From the cell containing the given text, extract its center point as (x, y) coordinate. 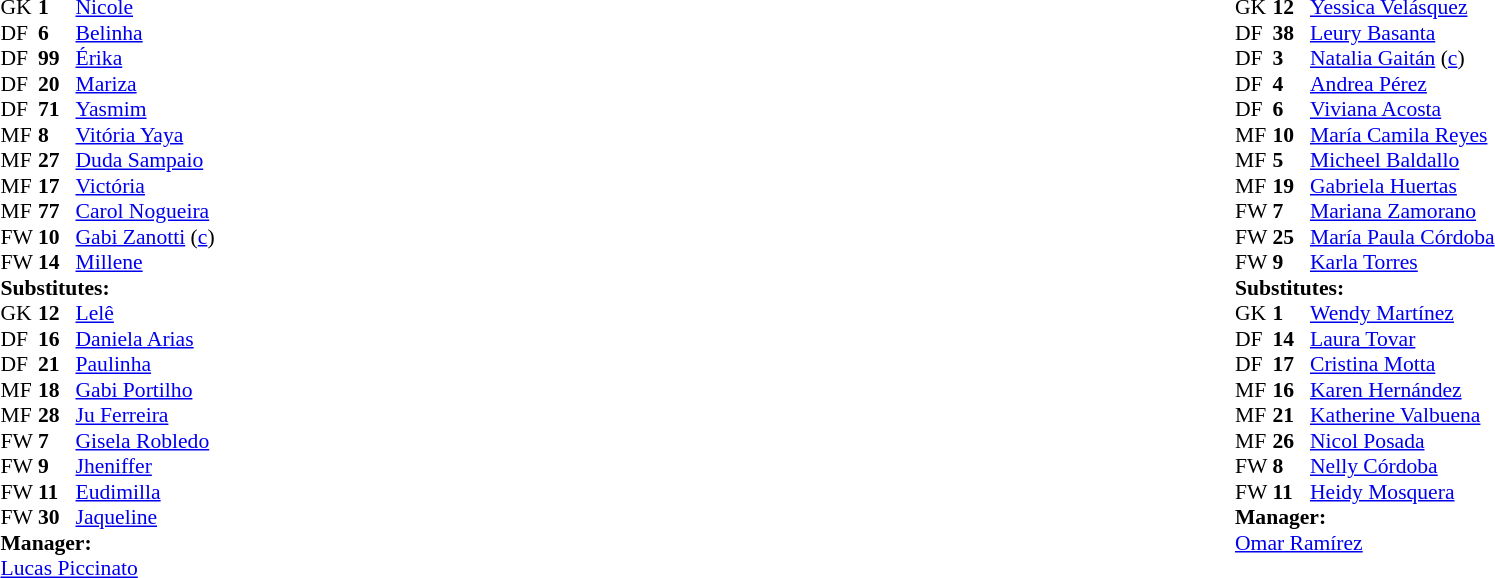
18 (57, 390)
Duda Sampaio (146, 161)
38 (1291, 33)
26 (1291, 441)
5 (1291, 161)
Mariza (146, 84)
Nelly Córdoba (1402, 467)
Nicol Posada (1402, 441)
Lelê (146, 313)
20 (57, 84)
María Camila Reyes (1402, 135)
Daniela Arias (146, 339)
Wendy Martínez (1402, 313)
Yasmim (146, 109)
Millene (146, 263)
Gabriela Huertas (1402, 186)
Belinha (146, 33)
Ju Ferreira (146, 415)
Viviana Acosta (1402, 109)
Laura Tovar (1402, 339)
28 (57, 415)
1 (1291, 313)
María Paula Córdoba (1402, 237)
Micheel Baldallo (1402, 161)
Gabi Zanotti (c) (146, 237)
Paulinha (146, 365)
Natalia Gaitán (c) (1402, 59)
71 (57, 109)
19 (1291, 186)
Vitória Yaya (146, 135)
Andrea Pérez (1402, 84)
30 (57, 517)
Mariana Zamorano (1402, 211)
Omar Ramírez (1365, 543)
Cristina Motta (1402, 365)
77 (57, 211)
Gisela Robledo (146, 441)
Leury Basanta (1402, 33)
Katherine Valbuena (1402, 415)
4 (1291, 84)
Karen Hernández (1402, 390)
Gabi Portilho (146, 390)
Jaqueline (146, 517)
27 (57, 161)
3 (1291, 59)
99 (57, 59)
Jheniffer (146, 467)
Karla Torres (1402, 263)
Carol Nogueira (146, 211)
Victória (146, 186)
Eudimilla (146, 492)
12 (57, 313)
25 (1291, 237)
Érika (146, 59)
Heidy Mosquera (1402, 492)
